Capture the cell that displays the provided text and extract its (X, Y) central coordinate. 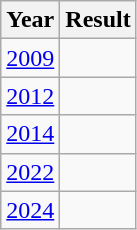
2009 (30, 58)
2014 (30, 134)
2012 (30, 96)
Year (30, 20)
2022 (30, 172)
Result (98, 20)
2024 (30, 210)
